Extract the [X, Y] coordinate from the center of the cell holding the provided text.  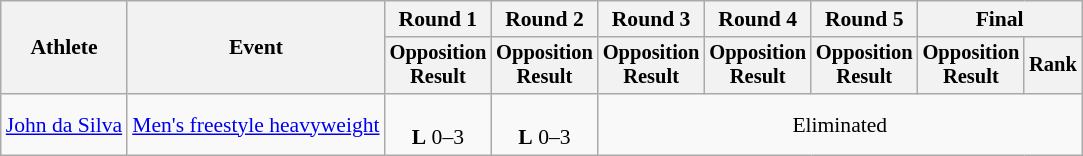
Event [256, 48]
John da Silva [64, 124]
Men's freestyle heavyweight [256, 124]
Athlete [64, 48]
Eliminated [840, 124]
Final [1000, 19]
Round 3 [652, 19]
Round 5 [864, 19]
Round 1 [438, 19]
Round 2 [544, 19]
Rank [1053, 66]
Round 4 [758, 19]
